Identify which cell holds the provided text, then report its [X, Y] central coordinate. 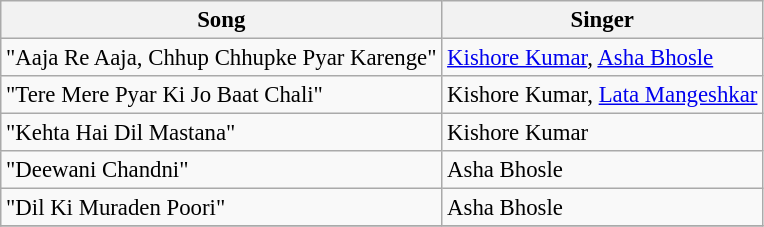
Kishore Kumar, Asha Bhosle [602, 58]
Singer [602, 20]
"Tere Mere Pyar Ki Jo Baat Chali" [222, 95]
Song [222, 20]
"Aaja Re Aaja, Chhup Chhupke Pyar Karenge" [222, 58]
"Dil Ki Muraden Poori" [222, 208]
Kishore Kumar [602, 133]
Kishore Kumar, Lata Mangeshkar [602, 95]
"Deewani Chandni" [222, 170]
"Kehta Hai Dil Mastana" [222, 133]
